From the cell containing the given text, extract its center point as [x, y] coordinate. 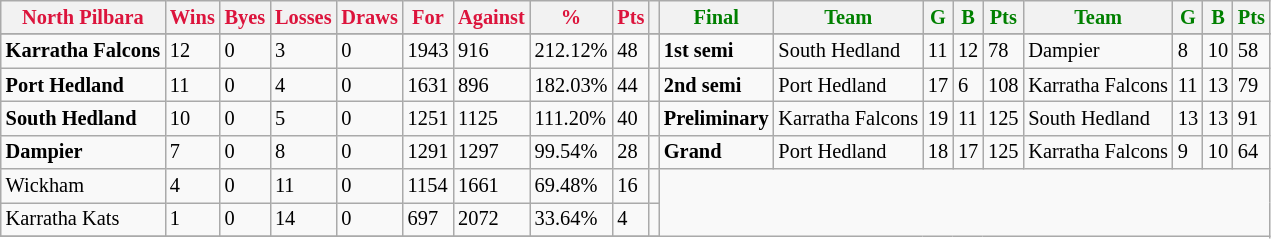
Losses [303, 17]
Byes [245, 17]
212.12% [572, 51]
% [572, 17]
1661 [492, 186]
2nd semi [716, 85]
1st semi [716, 51]
Against [492, 17]
64 [1252, 152]
9 [1188, 152]
3 [303, 51]
Wins [192, 17]
1291 [428, 152]
For [428, 17]
Preliminary [716, 118]
44 [630, 85]
111.20% [572, 118]
19 [938, 118]
1297 [492, 152]
1125 [492, 118]
91 [1252, 118]
697 [428, 219]
99.54% [572, 152]
Final [716, 17]
1154 [428, 186]
16 [630, 186]
6 [968, 85]
79 [1252, 85]
1 [192, 219]
2072 [492, 219]
14 [303, 219]
40 [630, 118]
69.48% [572, 186]
33.64% [572, 219]
Grand [716, 152]
108 [1003, 85]
916 [492, 51]
7 [192, 152]
Wickham [83, 186]
28 [630, 152]
Karratha Kats [83, 219]
5 [303, 118]
48 [630, 51]
North Pilbara [83, 17]
58 [1252, 51]
896 [492, 85]
78 [1003, 51]
1251 [428, 118]
18 [938, 152]
1943 [428, 51]
Draws [369, 17]
182.03% [572, 85]
1631 [428, 85]
